For the text-containing cell, return its midpoint in (x, y) coordinate format. 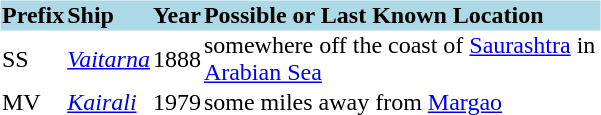
Vaitarna (109, 58)
1888 (176, 58)
Ship (109, 15)
Year (176, 15)
Prefix (32, 15)
SS (32, 58)
Possible or Last Known Location (401, 15)
somewhere off the coast of Saurashtra in Arabian Sea (401, 58)
